For the text-containing cell, return its midpoint in (X, Y) coordinate format. 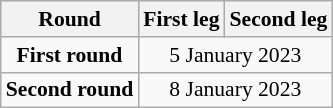
5 January 2023 (235, 55)
Round (70, 19)
Second round (70, 90)
First round (70, 55)
8 January 2023 (235, 90)
Second leg (279, 19)
First leg (181, 19)
